From the cell containing the given text, extract its center point as (x, y) coordinate. 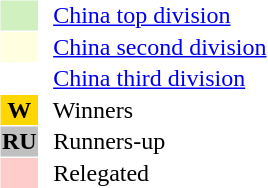
China top division (154, 15)
RU (19, 141)
Relegated (154, 173)
China second division (154, 47)
China third division (154, 79)
W (19, 110)
Winners (154, 110)
Runners-up (154, 141)
